Output the [X, Y] coordinate of the center of the cell containing the given text.  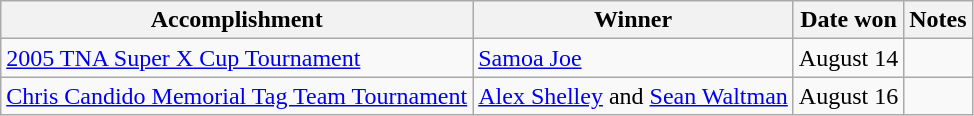
Accomplishment [237, 20]
Winner [634, 20]
Chris Candido Memorial Tag Team Tournament [237, 96]
August 16 [848, 96]
Date won [848, 20]
Alex Shelley and Sean Waltman [634, 96]
2005 TNA Super X Cup Tournament [237, 58]
August 14 [848, 58]
Samoa Joe [634, 58]
Notes [938, 20]
